Extract the (X, Y) coordinate from the center of the cell holding the provided text.  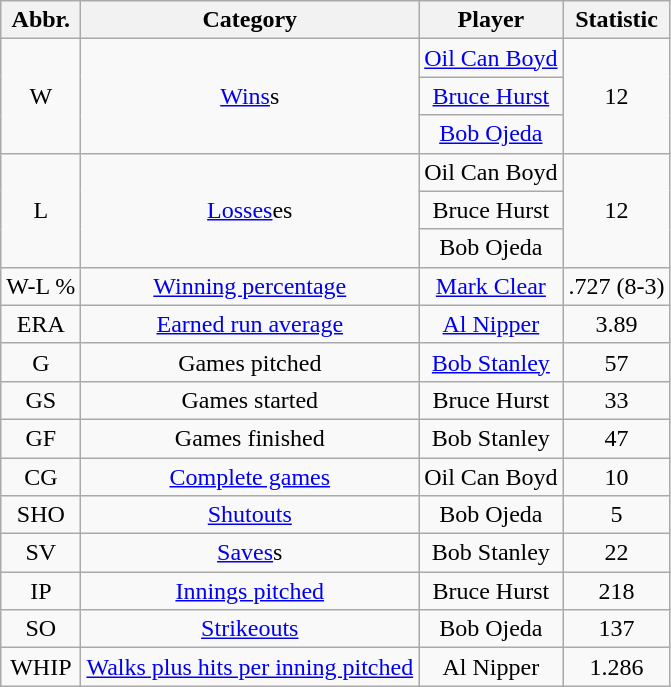
Category (250, 20)
SHO (41, 515)
W-L % (41, 286)
Abbr. (41, 20)
Mark Clear (491, 286)
Losseses (250, 210)
33 (616, 400)
W (41, 96)
G (41, 362)
GF (41, 438)
Winss (250, 96)
SO (41, 629)
Games started (250, 400)
Statistic (616, 20)
Innings pitched (250, 591)
IP (41, 591)
57 (616, 362)
.727 (8-3) (616, 286)
5 (616, 515)
22 (616, 553)
Games pitched (250, 362)
47 (616, 438)
SV (41, 553)
10 (616, 477)
Savess (250, 553)
Walks plus hits per inning pitched (250, 667)
L (41, 210)
GS (41, 400)
Games finished (250, 438)
3.89 (616, 324)
ERA (41, 324)
Strikeouts (250, 629)
Shutouts (250, 515)
1.286 (616, 667)
CG (41, 477)
WHIP (41, 667)
218 (616, 591)
Player (491, 20)
Earned run average (250, 324)
137 (616, 629)
Winning percentage (250, 286)
Complete games (250, 477)
